Provide the (X, Y) coordinate of the cell's center where the given text is located.  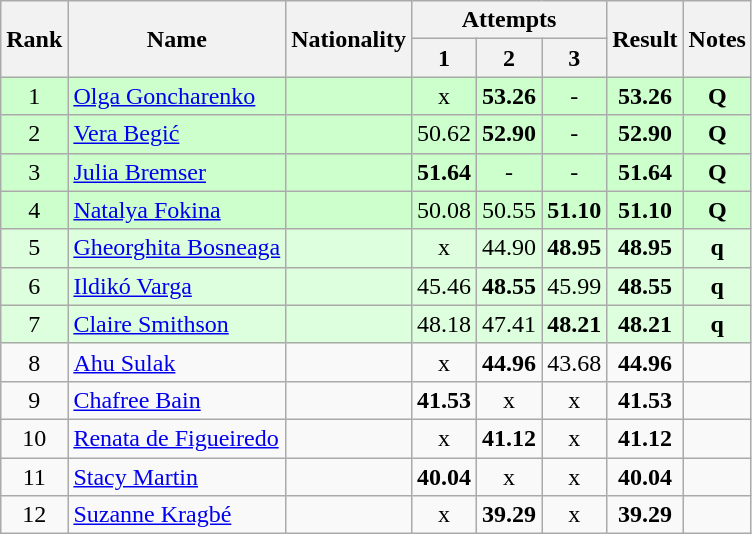
Name (177, 39)
Attempts (508, 20)
Vera Begić (177, 134)
50.62 (444, 134)
Natalya Fokina (177, 210)
Suzanne Kragbé (177, 515)
48.18 (444, 324)
Nationality (349, 39)
7 (34, 324)
Chafree Bain (177, 400)
45.99 (574, 286)
6 (34, 286)
12 (34, 515)
Claire Smithson (177, 324)
Julia Bremser (177, 172)
45.46 (444, 286)
4 (34, 210)
Ahu Sulak (177, 362)
Gheorghita Bosneaga (177, 248)
50.08 (444, 210)
Result (645, 39)
Notes (717, 39)
47.41 (510, 324)
Stacy Martin (177, 477)
5 (34, 248)
10 (34, 438)
9 (34, 400)
50.55 (510, 210)
Ildikó Varga (177, 286)
Rank (34, 39)
44.90 (510, 248)
Renata de Figueiredo (177, 438)
11 (34, 477)
Olga Goncharenko (177, 96)
43.68 (574, 362)
8 (34, 362)
